Return the (x, y) coordinate for the center point of the cell that contains the specified text.  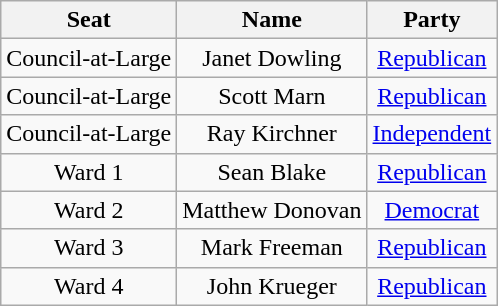
Janet Dowling (272, 58)
Democrat (432, 210)
Scott Marn (272, 96)
Mark Freeman (272, 248)
John Krueger (272, 286)
Ward 1 (89, 172)
Party (432, 20)
Independent (432, 134)
Ward 4 (89, 286)
Sean Blake (272, 172)
Seat (89, 20)
Ray Kirchner (272, 134)
Name (272, 20)
Ward 2 (89, 210)
Matthew Donovan (272, 210)
Ward 3 (89, 248)
